Detect which cell encompasses the target text, then output its (X, Y) center coordinate. 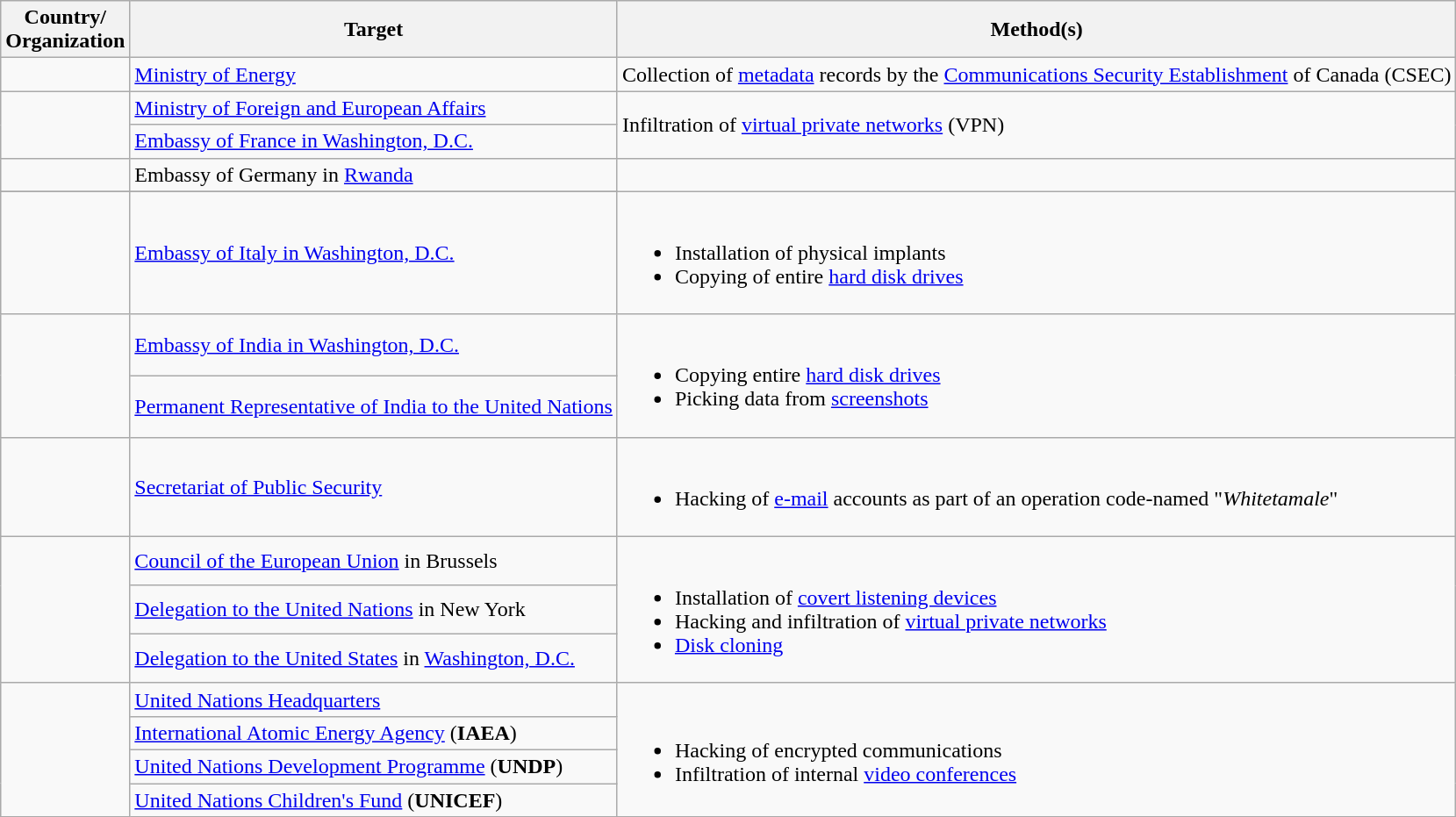
Country/Organization (65, 30)
Hacking of e-mail accounts as part of an operation code-named "Whitetamale" (1036, 486)
Infiltration of virtual private networks (VPN) (1036, 125)
Collection of metadata records by the Communications Security Establishment of Canada (CSEC) (1036, 75)
Council of the European Union in Brussels (374, 561)
Embassy of Germany in Rwanda (374, 175)
Copying entire hard disk drivesPicking data from screenshots (1036, 376)
United Nations Children's Fund (UNICEF) (374, 799)
Ministry of Energy (374, 75)
United Nations Headquarters (374, 699)
Installation of covert listening devicesHacking and infiltration of virtual private networksDisk cloning (1036, 609)
Embassy of India in Washington, D.C. (374, 345)
Permanent Representative of India to the United Nations (374, 406)
Secretariat of Public Security (374, 486)
Target (374, 30)
United Nations Development Programme (UNDP) (374, 766)
Ministry of Foreign and European Affairs (374, 108)
Installation of physical implantsCopying of entire hard disk drives (1036, 253)
Method(s) (1036, 30)
Embassy of Italy in Washington, D.C. (374, 253)
International Atomic Energy Agency (IAEA) (374, 733)
Hacking of encrypted communicationsInfiltration of internal video conferences (1036, 749)
Delegation to the United Nations in New York (374, 610)
Embassy of France in Washington, D.C. (374, 141)
Delegation to the United States in Washington, D.C. (374, 659)
